Pinpoint the cell where the given text exists, returning its (X, Y) midpoint coordinate. 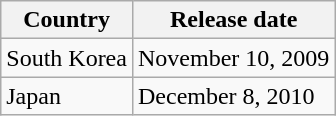
South Korea (67, 58)
Release date (233, 20)
Japan (67, 96)
December 8, 2010 (233, 96)
November 10, 2009 (233, 58)
Country (67, 20)
